Identify which cell holds the provided text, then report its [X, Y] central coordinate. 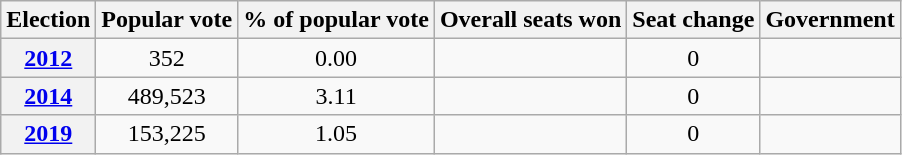
2012 [48, 58]
2019 [48, 134]
0.00 [336, 58]
Government [830, 20]
153,225 [167, 134]
352 [167, 58]
489,523 [167, 96]
3.11 [336, 96]
Seat change [694, 20]
1.05 [336, 134]
2014 [48, 96]
% of popular vote [336, 20]
Overall seats won [530, 20]
Election [48, 20]
Popular vote [167, 20]
